Search for the cell housing the specified text and yield its [x, y] center coordinate. 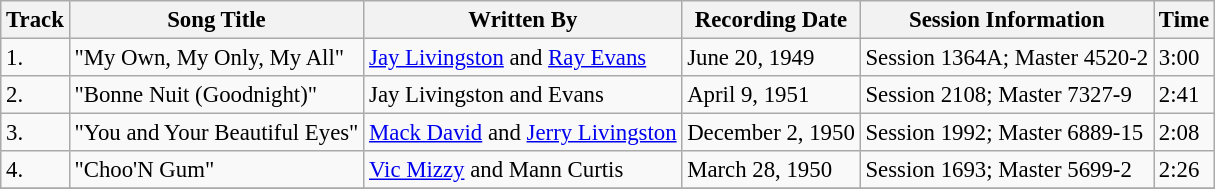
1. [35, 58]
"My Own, My Only, My All" [216, 58]
2:08 [1184, 133]
"Bonne Nuit (Goodnight)" [216, 95]
Time [1184, 20]
2:41 [1184, 95]
Written By [523, 20]
Session 2108; Master 7327-9 [1006, 95]
Mack David and Jerry Livingston [523, 133]
"You and Your Beautiful Eyes" [216, 133]
June 20, 1949 [771, 58]
3. [35, 133]
Session 1364A; Master 4520-2 [1006, 58]
March 28, 1950 [771, 170]
April 9, 1951 [771, 95]
Jay Livingston and Evans [523, 95]
Session 1992; Master 6889-15 [1006, 133]
"Choo'N Gum" [216, 170]
Recording Date [771, 20]
Vic Mizzy and Mann Curtis [523, 170]
2. [35, 95]
3:00 [1184, 58]
Track [35, 20]
Session Information [1006, 20]
Jay Livingston and Ray Evans [523, 58]
Song Title [216, 20]
4. [35, 170]
Session 1693; Master 5699-2 [1006, 170]
December 2, 1950 [771, 133]
2:26 [1184, 170]
